Locate the cell with the specified text and output its [X, Y] center coordinate. 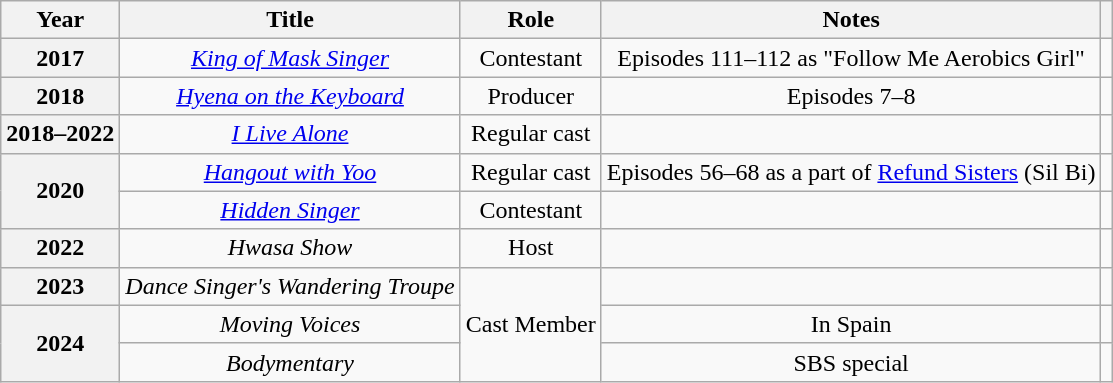
King of Mask Singer [290, 58]
Year [60, 20]
Episodes 7–8 [851, 96]
Episodes 56–68 as a part of Refund Sisters (Sil Bi) [851, 172]
Producer [530, 96]
Hwasa Show [290, 248]
Notes [851, 20]
Hangout with Yoo [290, 172]
Moving Voices [290, 324]
2022 [60, 248]
2023 [60, 286]
2018 [60, 96]
Cast Member [530, 324]
Dance Singer's Wandering Troupe [290, 286]
Bodymentary [290, 362]
Title [290, 20]
Hidden Singer [290, 210]
Host [530, 248]
I Live Alone [290, 134]
Hyena on the Keyboard [290, 96]
In Spain [851, 324]
2024 [60, 343]
Episodes 111–112 as "Follow Me Aerobics Girl" [851, 58]
SBS special [851, 362]
Role [530, 20]
2018–2022 [60, 134]
2017 [60, 58]
2020 [60, 191]
